From the cell containing the given text, extract its center point as [X, Y] coordinate. 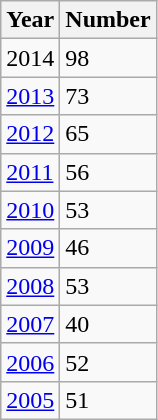
2010 [30, 210]
2014 [30, 58]
Number [108, 20]
2005 [30, 400]
56 [108, 172]
2007 [30, 324]
51 [108, 400]
2012 [30, 134]
2011 [30, 172]
2009 [30, 248]
98 [108, 58]
73 [108, 96]
65 [108, 134]
46 [108, 248]
52 [108, 362]
40 [108, 324]
Year [30, 20]
2013 [30, 96]
2006 [30, 362]
2008 [30, 286]
